Return (X, Y) of the center of cell containing provided text 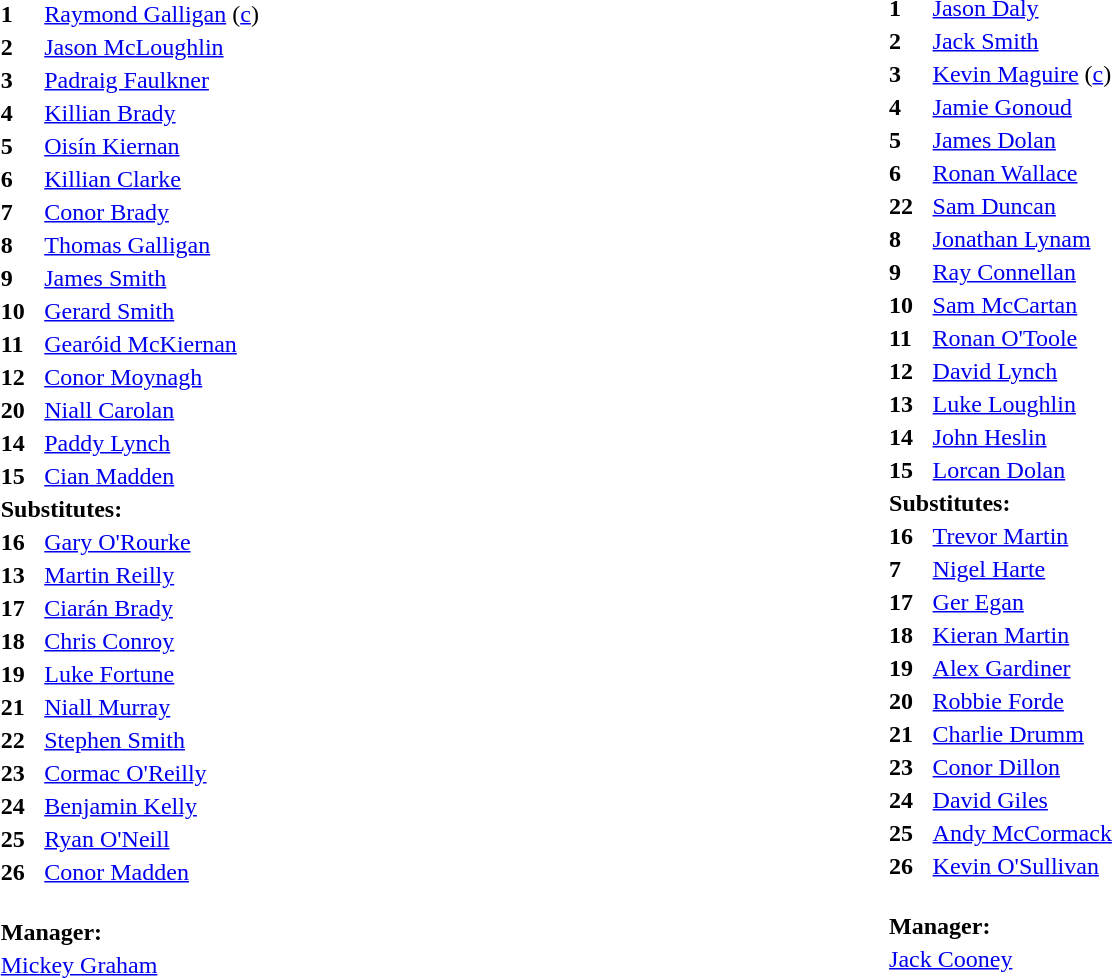
Jonathan Lynam (1022, 240)
Ronan Wallace (1022, 174)
James Smith (152, 278)
Thomas Galligan (152, 246)
David Giles (1022, 800)
Killian Brady (152, 114)
Sam Duncan (1022, 206)
James Dolan (1022, 140)
Substitutes: (133, 510)
Luke Loughlin (1022, 404)
Luke Fortune (152, 674)
Charlie Drumm (1022, 734)
Jason McLoughlin (152, 48)
Jack Smith (1022, 42)
Ger Egan (1022, 602)
Manager: (133, 919)
Alex Gardiner (1022, 668)
Conor Madden (152, 872)
Conor Brady (152, 212)
Martin Reilly (152, 576)
Ronan O'Toole (1022, 338)
Paddy Lynch (152, 444)
Nigel Harte (1022, 570)
Benjamin Kelly (152, 806)
Conor Moynagh (152, 378)
John Heslin (1022, 438)
Cian Madden (152, 476)
Niall Murray (152, 708)
Kevin O'Sullivan (1022, 866)
Sam McCartan (1022, 306)
Stephen Smith (152, 740)
Lorcan Dolan (1022, 470)
Cormac O'Reilly (152, 774)
Trevor Martin (1022, 536)
Raymond Galligan (c) (152, 14)
Padraig Faulkner (152, 80)
Chris Conroy (152, 642)
Andy McCormack (1022, 834)
Ryan O'Neill (152, 840)
Ray Connellan (1022, 272)
Gary O'Rourke (152, 542)
Conor Dillon (1022, 768)
Kevin Maguire (c) (1022, 74)
Oisín Kiernan (152, 146)
Niall Carolan (152, 410)
1 (20, 14)
Gearóid McKiernan (152, 344)
Ciarán Brady (152, 608)
Gerard Smith (152, 312)
David Lynch (1022, 372)
Robbie Forde (1022, 702)
Killian Clarke (152, 180)
Jamie Gonoud (1022, 108)
Kieran Martin (1022, 636)
